Extract the [x, y] coordinate from the center of the cell holding the provided text.  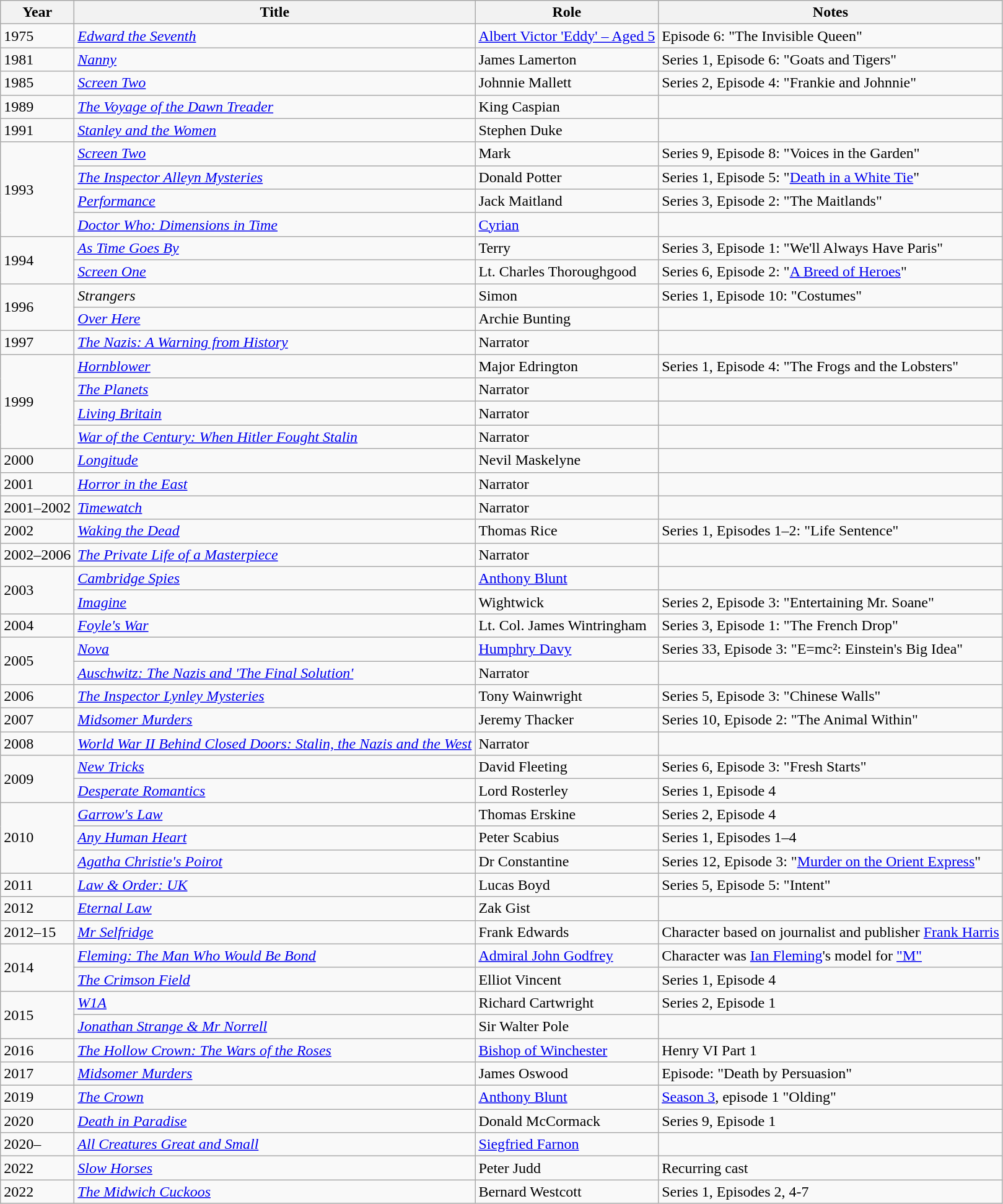
Archie Bunting [567, 319]
Series 2, Episode 4: "Frankie and Johnnie" [831, 83]
2005 [37, 661]
Bernard Westcott [567, 1192]
1997 [37, 343]
War of the Century: When Hitler Fought Stalin [275, 437]
Notes [831, 12]
Jack Maitland [567, 201]
Series 3, Episode 1: "The French Drop" [831, 625]
James Oswood [567, 1074]
2020– [37, 1145]
1994 [37, 260]
The Midwich Cuckoos [275, 1192]
Fleming: The Man Who Would Be Bond [275, 956]
World War II Behind Closed Doors: Stalin, the Nazis and the West [275, 744]
Humphry Davy [567, 649]
As Time Goes By [275, 248]
Series 1, Episode 10: "Costumes" [831, 296]
Timewatch [275, 508]
New Tricks [275, 767]
2002 [37, 531]
Series 3, Episode 1: "We'll Always Have Paris" [831, 248]
Nanny [275, 59]
2004 [37, 625]
Series 3, Episode 2: "The Maitlands" [831, 201]
Year [37, 12]
2017 [37, 1074]
Series 9, Episode 8: "Voices in the Garden" [831, 154]
2016 [37, 1050]
Series 1, Episode 6: "Goats and Tigers" [831, 59]
2003 [37, 590]
2012 [37, 908]
Donald Potter [567, 177]
Death in Paradise [275, 1121]
2001 [37, 484]
2006 [37, 696]
Edward the Seventh [275, 36]
2002–2006 [37, 555]
Jeremy Thacker [567, 720]
Episode 6: "The Invisible Queen" [831, 36]
Zak Gist [567, 908]
The Crown [275, 1097]
Tony Wainwright [567, 696]
Law & Order: UK [275, 885]
1975 [37, 36]
The Inspector Lynley Mysteries [275, 696]
Donald McCormack [567, 1121]
2010 [37, 838]
Garrow's Law [275, 814]
2020 [37, 1121]
Episode: "Death by Persuasion" [831, 1074]
Role [567, 12]
Over Here [275, 319]
Eternal Law [275, 908]
1985 [37, 83]
The Planets [275, 390]
Dr Constantine [567, 861]
Series 5, Episode 5: "Intent" [831, 885]
The Voyage of the Dawn Treader [275, 107]
Series 1, Episodes 2, 4-7 [831, 1192]
Terry [567, 248]
Johnnie Mallett [567, 83]
Cyrian [567, 224]
Thomas Erskine [567, 814]
Peter Judd [567, 1168]
Hornblower [275, 366]
Character based on journalist and publisher Frank Harris [831, 932]
Horror in the East [275, 484]
Nevil Maskelyne [567, 460]
Series 10, Episode 2: "The Animal Within" [831, 720]
Series 1, Episodes 1–4 [831, 838]
Wightwick [567, 602]
Bishop of Winchester [567, 1050]
Lt. Col. James Wintringham [567, 625]
Series 1, Episode 5: "Death in a White Tie" [831, 177]
Simon [567, 296]
Waking the Dead [275, 531]
Frank Edwards [567, 932]
Season 3, episode 1 "Olding" [831, 1097]
Cambridge Spies [275, 578]
Mr Selfridge [275, 932]
Nova [275, 649]
2008 [37, 744]
Series 2, Episode 1 [831, 1003]
Richard Cartwright [567, 1003]
Elliot Vincent [567, 979]
The Nazis: A Warning from History [275, 343]
Thomas Rice [567, 531]
1981 [37, 59]
Agatha Christie's Poirot [275, 861]
1999 [37, 402]
Jonathan Strange & Mr Norrell [275, 1026]
Performance [275, 201]
Series 1, Episodes 1–2: "Life Sentence" [831, 531]
Mark [567, 154]
Any Human Heart [275, 838]
2019 [37, 1097]
Character was Ian Fleming's model for "M" [831, 956]
Screen One [275, 271]
1989 [37, 107]
All Creatures Great and Small [275, 1145]
Albert Victor 'Eddy' – Aged 5 [567, 36]
King Caspian [567, 107]
Lt. Charles Thoroughgood [567, 271]
Series 2, Episode 4 [831, 814]
W1A [275, 1003]
The Crimson Field [275, 979]
Series 5, Episode 3: "Chinese Walls" [831, 696]
2007 [37, 720]
Lucas Boyd [567, 885]
Imagine [275, 602]
Henry VI Part 1 [831, 1050]
Major Edrington [567, 366]
David Fleeting [567, 767]
2014 [37, 967]
James Lamerton [567, 59]
Auschwitz: The Nazis and 'The Final Solution' [275, 672]
2015 [37, 1014]
1996 [37, 307]
Series 33, Episode 3: "E=mc²: Einstein's Big Idea" [831, 649]
Doctor Who: Dimensions in Time [275, 224]
2012–15 [37, 932]
The Inspector Alleyn Mysteries [275, 177]
Slow Horses [275, 1168]
Recurring cast [831, 1168]
Series 2, Episode 3: "Entertaining Mr. Soane" [831, 602]
Longitude [275, 460]
Series 6, Episode 3: "Fresh Starts" [831, 767]
Stephen Duke [567, 130]
2000 [37, 460]
2001–2002 [37, 508]
1991 [37, 130]
Title [275, 12]
Living Britain [275, 413]
Series 1, Episode 4: "The Frogs and the Lobsters" [831, 366]
Admiral John Godfrey [567, 956]
Lord Rosterley [567, 791]
Stanley and the Women [275, 130]
Foyle's War [275, 625]
Series 9, Episode 1 [831, 1121]
Sir Walter Pole [567, 1026]
Peter Scabius [567, 838]
1993 [37, 189]
Siegfried Farnon [567, 1145]
Series 12, Episode 3: "Murder on the Orient Express" [831, 861]
2011 [37, 885]
Series 6, Episode 2: "A Breed of Heroes" [831, 271]
Desperate Romantics [275, 791]
Strangers [275, 296]
The Private Life of a Masterpiece [275, 555]
2009 [37, 779]
The Hollow Crown: The Wars of the Roses [275, 1050]
